Scan for the cell matching the given text and deliver its [X, Y] coordinate at center. 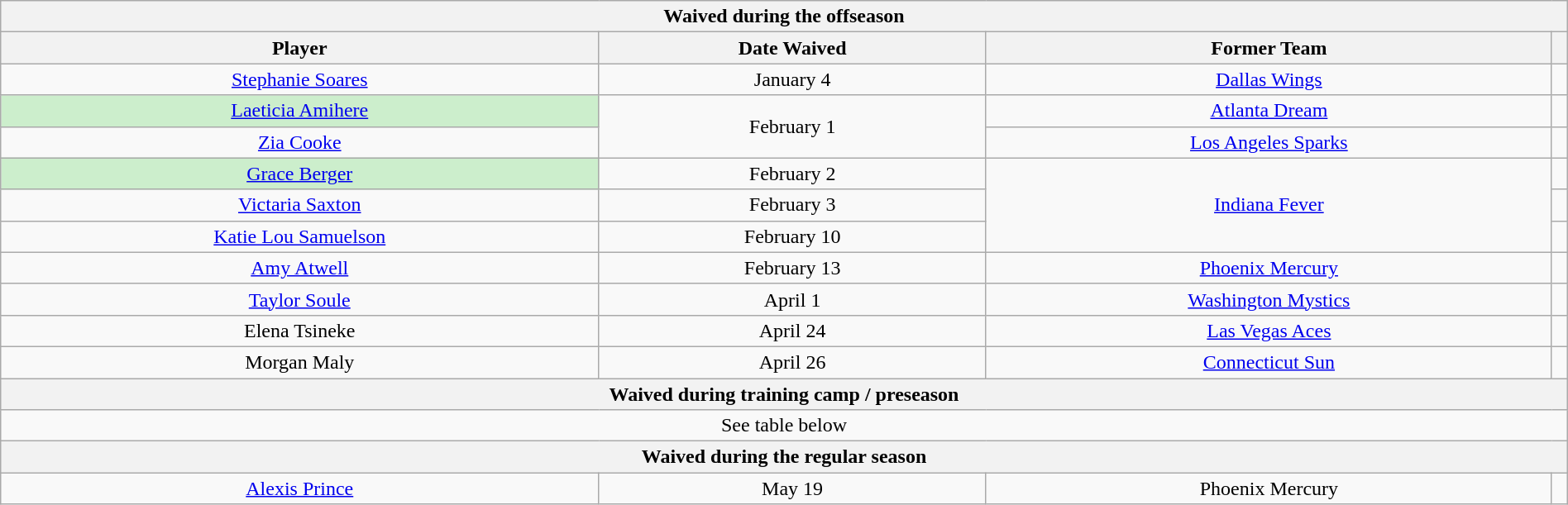
Washington Mystics [1269, 299]
Player [299, 48]
Date Waived [792, 48]
Alexis Prince [299, 488]
February 13 [792, 268]
April 1 [792, 299]
Elena Tsineke [299, 331]
Atlanta Dream [1269, 111]
Zia Cooke [299, 142]
Stephanie Soares [299, 79]
Grace Berger [299, 174]
Morgan Maly [299, 362]
Los Angeles Sparks [1269, 142]
Dallas Wings [1269, 79]
May 19 [792, 488]
April 24 [792, 331]
February 1 [792, 126]
Laeticia Amihere [299, 111]
Waived during training camp / preseason [784, 394]
Connecticut Sun [1269, 362]
Waived during the offseason [784, 17]
Katie Lou Samuelson [299, 236]
Las Vegas Aces [1269, 331]
February 2 [792, 174]
Amy Atwell [299, 268]
February 3 [792, 205]
April 26 [792, 362]
Indiana Fever [1269, 205]
Victaria Saxton [299, 205]
January 4 [792, 79]
See table below [784, 426]
Former Team [1269, 48]
February 10 [792, 236]
Taylor Soule [299, 299]
Waived during the regular season [784, 457]
